Locate the cell with the specified text and output its (x, y) center coordinate. 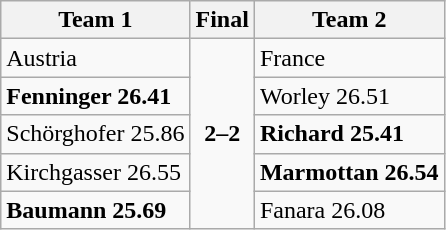
Worley 26.51 (349, 96)
Schörghofer 25.86 (96, 134)
Fenninger 26.41 (96, 96)
2–2 (222, 134)
Final (222, 20)
Kirchgasser 26.55 (96, 172)
Richard 25.41 (349, 134)
Fanara 26.08 (349, 210)
Marmottan 26.54 (349, 172)
Baumann 25.69 (96, 210)
Team 1 (96, 20)
Team 2 (349, 20)
Austria (96, 58)
France (349, 58)
